Output the (X, Y) coordinate of the center of the cell containing the given text.  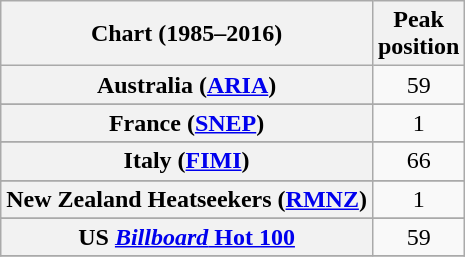
France (SNEP) (187, 123)
66 (418, 161)
Chart (1985–2016) (187, 34)
US Billboard Hot 100 (187, 237)
New Zealand Heatseekers (RMNZ) (187, 199)
Peakposition (418, 34)
Italy (FIMI) (187, 161)
Australia (ARIA) (187, 85)
